Locate the cell with the specified text and output its [x, y] center coordinate. 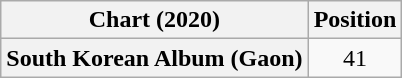
41 [355, 58]
South Korean Album (Gaon) [154, 58]
Position [355, 20]
Chart (2020) [154, 20]
